Return the (X, Y) coordinate for the center point of the cell that contains the specified text.  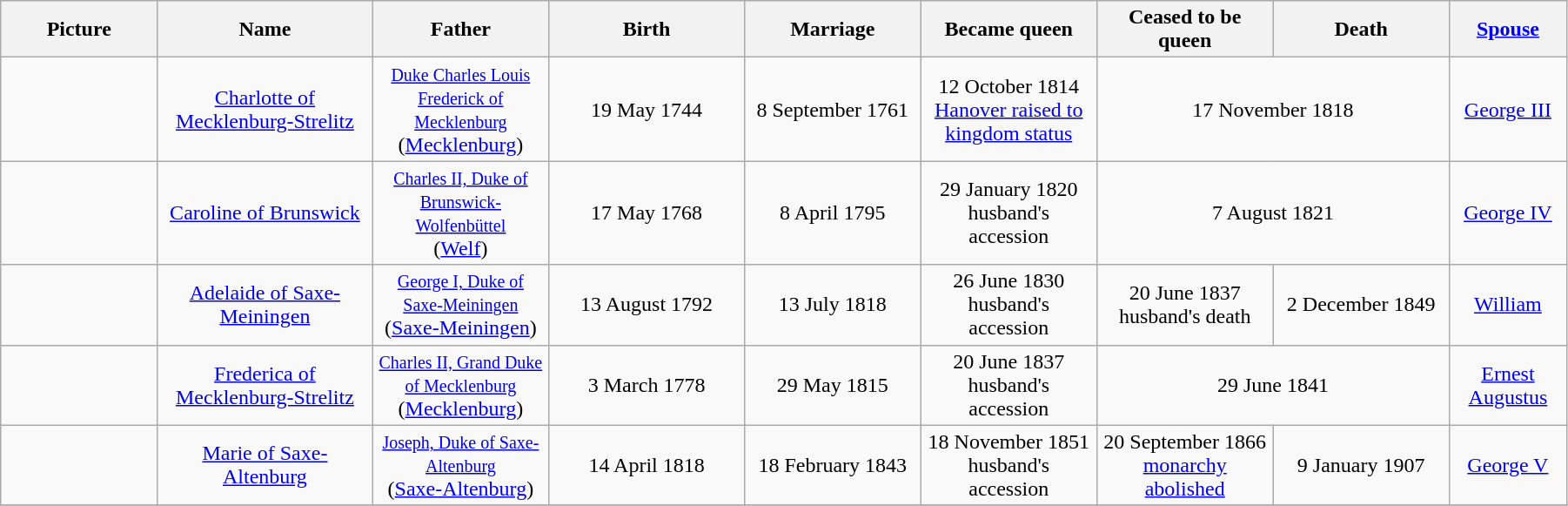
William (1507, 305)
Joseph, Duke of Saxe-Altenburg(Saxe-Altenburg) (460, 465)
29 May 1815 (833, 385)
Charles II, Duke of Brunswick-Wolfenbüttel(Welf) (460, 213)
Spouse (1507, 30)
18 November 1851husband's accession (1008, 465)
9 January 1907 (1361, 465)
Duke Charles Louis Frederick of Mecklenburg(Mecklenburg) (460, 110)
George V (1507, 465)
2 December 1849 (1361, 305)
Marriage (833, 30)
20 June 1837husband's accession (1008, 385)
Father (460, 30)
Ceased to be queen (1184, 30)
Ernest Augustus (1507, 385)
George IV (1507, 213)
Birth (647, 30)
14 April 1818 (647, 465)
20 September 1866monarchy abolished (1184, 465)
Adelaide of Saxe-Meiningen (265, 305)
18 February 1843 (833, 465)
7 August 1821 (1272, 213)
Marie of Saxe-Altenburg (265, 465)
Became queen (1008, 30)
26 June 1830husband's accession (1008, 305)
Charles II, Grand Duke of Mecklenburg(Mecklenburg) (460, 385)
George III (1507, 110)
Charlotte of Mecklenburg-Strelitz (265, 110)
Caroline of Brunswick (265, 213)
Name (265, 30)
Picture (79, 30)
3 March 1778 (647, 385)
13 August 1792 (647, 305)
12 October 1814Hanover raised to kingdom status (1008, 110)
13 July 1818 (833, 305)
19 May 1744 (647, 110)
17 November 1818 (1272, 110)
8 April 1795 (833, 213)
29 January 1820husband's accession (1008, 213)
Frederica of Mecklenburg-Strelitz (265, 385)
29 June 1841 (1272, 385)
Death (1361, 30)
20 June 1837husband's death (1184, 305)
8 September 1761 (833, 110)
George I, Duke of Saxe-Meiningen(Saxe-Meiningen) (460, 305)
17 May 1768 (647, 213)
